Output the (x, y) coordinate of the center of the cell containing the given text.  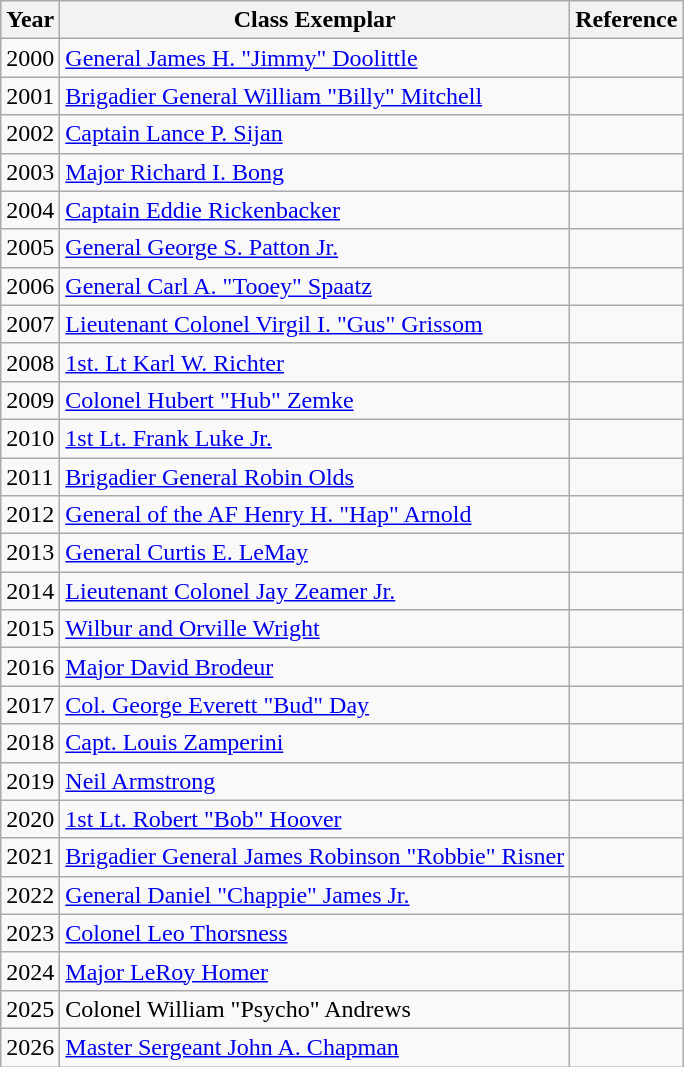
General James H. "Jimmy" Doolittle (315, 58)
2005 (30, 248)
2020 (30, 819)
Reference (626, 20)
Brigadier General Robin Olds (315, 477)
2022 (30, 895)
2001 (30, 96)
2008 (30, 362)
2002 (30, 134)
1st Lt. Frank Luke Jr. (315, 438)
General of the AF Henry H. "Hap" Arnold (315, 515)
Class Exemplar (315, 20)
Brigadier General James Robinson "Robbie" Risner (315, 857)
Neil Armstrong (315, 781)
General Curtis E. LeMay (315, 553)
2023 (30, 933)
1st. Lt Karl W. Richter (315, 362)
Major Richard I. Bong (315, 172)
2009 (30, 400)
Year (30, 20)
1st Lt. Robert "Bob" Hoover (315, 819)
General George S. Patton Jr. (315, 248)
2010 (30, 438)
2017 (30, 705)
General Daniel "Chappie" James Jr. (315, 895)
Master Sergeant John A. Chapman (315, 1047)
2004 (30, 210)
2019 (30, 781)
Col. George Everett "Bud" Day (315, 705)
2013 (30, 553)
Colonel Hubert "Hub" Zemke (315, 400)
Captain Lance P. Sijan (315, 134)
Colonel William "Psycho" Andrews (315, 1009)
2015 (30, 629)
2003 (30, 172)
2011 (30, 477)
General Carl A. "Tooey" Spaatz (315, 286)
Wilbur and Orville Wright (315, 629)
Major David Brodeur (315, 667)
2006 (30, 286)
Lieutenant Colonel Jay Zeamer Jr. (315, 591)
2012 (30, 515)
Capt. Louis Zamperini (315, 743)
Brigadier General William "Billy" Mitchell (315, 96)
2007 (30, 324)
2024 (30, 971)
Major LeRoy Homer (315, 971)
Lieutenant Colonel Virgil I. "Gus" Grissom (315, 324)
2018 (30, 743)
2025 (30, 1009)
2021 (30, 857)
2016 (30, 667)
2026 (30, 1047)
Colonel Leo Thorsness (315, 933)
2014 (30, 591)
2000 (30, 58)
Captain Eddie Rickenbacker (315, 210)
